Locate the cell with the specified text and output its [X, Y] center coordinate. 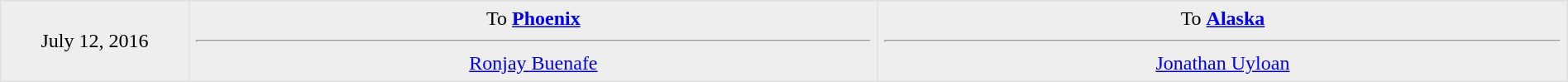
To PhoenixRonjay Buenafe [533, 41]
To AlaskaJonathan Uyloan [1223, 41]
July 12, 2016 [94, 41]
